For the text-containing cell, return its midpoint in [x, y] coordinate format. 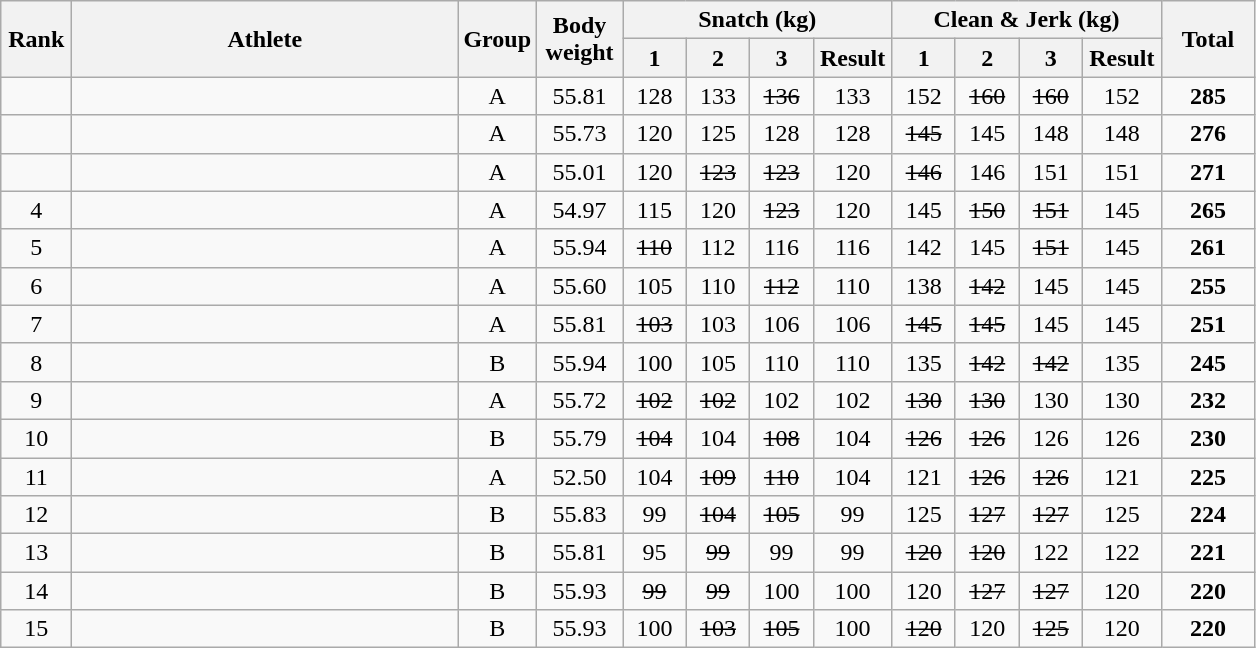
255 [1208, 286]
225 [1208, 477]
54.97 [580, 210]
261 [1208, 248]
10 [36, 438]
285 [1208, 96]
232 [1208, 400]
55.01 [580, 172]
Athlete [265, 39]
11 [36, 477]
221 [1208, 553]
52.50 [580, 477]
150 [987, 210]
138 [924, 286]
7 [36, 324]
14 [36, 591]
8 [36, 362]
271 [1208, 172]
108 [782, 438]
136 [782, 96]
9 [36, 400]
230 [1208, 438]
109 [718, 477]
251 [1208, 324]
12 [36, 515]
245 [1208, 362]
276 [1208, 134]
Rank [36, 39]
95 [655, 553]
55.83 [580, 515]
6 [36, 286]
55.72 [580, 400]
Snatch (kg) [758, 20]
15 [36, 629]
55.60 [580, 286]
55.73 [580, 134]
224 [1208, 515]
265 [1208, 210]
Total [1208, 39]
55.79 [580, 438]
115 [655, 210]
13 [36, 553]
Body weight [580, 39]
Group [498, 39]
Clean & Jerk (kg) [1026, 20]
5 [36, 248]
4 [36, 210]
